Output the (x, y) coordinate of the center of the cell containing the given text.  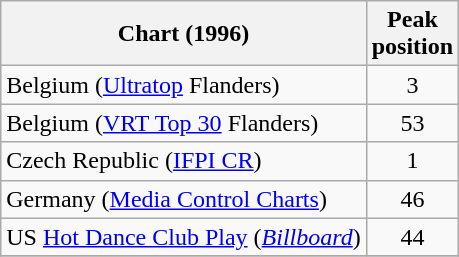
US Hot Dance Club Play (Billboard) (184, 237)
1 (412, 161)
Peakposition (412, 34)
53 (412, 123)
44 (412, 237)
Belgium (Ultratop Flanders) (184, 85)
Germany (Media Control Charts) (184, 199)
Czech Republic (IFPI CR) (184, 161)
Chart (1996) (184, 34)
Belgium (VRT Top 30 Flanders) (184, 123)
46 (412, 199)
3 (412, 85)
